Output the (X, Y) coordinate of the center of the cell containing the given text.  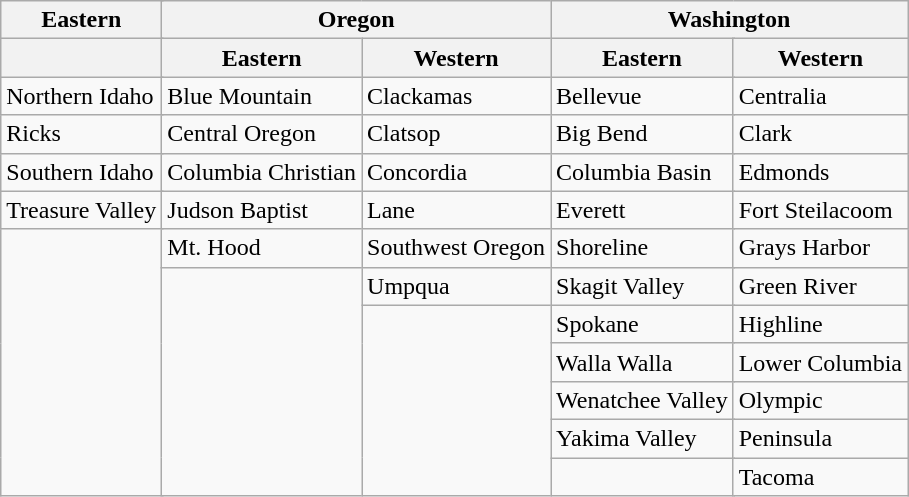
Judson Baptist (262, 210)
Green River (820, 286)
Big Bend (642, 134)
Skagit Valley (642, 286)
Clark (820, 134)
Umpqua (456, 286)
Yakima Valley (642, 438)
Centralia (820, 96)
Walla Walla (642, 362)
Clackamas (456, 96)
Lower Columbia (820, 362)
Columbia Basin (642, 172)
Spokane (642, 324)
Everett (642, 210)
Peninsula (820, 438)
Fort Steilacoom (820, 210)
Columbia Christian (262, 172)
Blue Mountain (262, 96)
Wenatchee Valley (642, 400)
Mt. Hood (262, 248)
Southern Idaho (82, 172)
Ricks (82, 134)
Northern Idaho (82, 96)
Highline (820, 324)
Edmonds (820, 172)
Concordia (456, 172)
Olympic (820, 400)
Grays Harbor (820, 248)
Southwest Oregon (456, 248)
Treasure Valley (82, 210)
Tacoma (820, 477)
Central Oregon (262, 134)
Shoreline (642, 248)
Clatsop (456, 134)
Washington (730, 20)
Oregon (356, 20)
Lane (456, 210)
Bellevue (642, 96)
